Provide the [X, Y] coordinate of the cell's center where the given text is located.  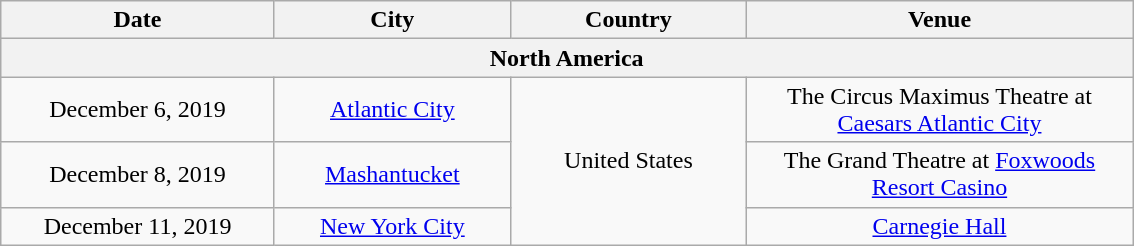
Country [628, 20]
Carnegie Hall [939, 226]
December 11, 2019 [138, 226]
Atlantic City [392, 110]
United States [628, 161]
New York City [392, 226]
North America [567, 58]
The Circus Maximus Theatre at Caesars Atlantic City [939, 110]
City [392, 20]
December 6, 2019 [138, 110]
December 8, 2019 [138, 174]
Mashantucket [392, 174]
Venue [939, 20]
Date [138, 20]
The Grand Theatre at Foxwoods Resort Casino [939, 174]
